Find where the given text appears and provide that cell's center as (x, y) coordinate. 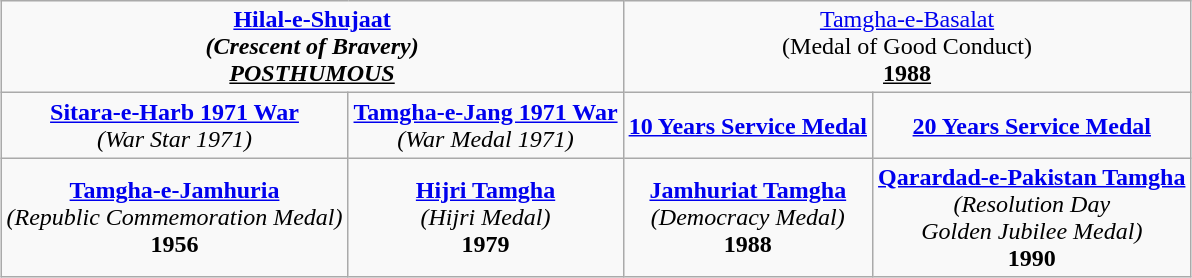
10 Years Service Medal (748, 126)
Tamgha-e-Jang 1971 War(War Medal 1971) (486, 126)
Tamgha-e-Jamhuria(Republic Commemoration Medal)1956 (174, 218)
Jamhuriat Tamgha(Democracy Medal)1988 (748, 218)
Qarardad-e-Pakistan Tamgha(Resolution DayGolden Jubilee Medal)1990 (1032, 218)
20 Years Service Medal (1032, 126)
Hilal-e-Shujaat(Crescent of Bravery)POSTHUMOUS (312, 47)
Tamgha-e-Basalat(Medal of Good Conduct)1988 (907, 47)
Sitara-e-Harb 1971 War(War Star 1971) (174, 126)
Hijri Tamgha(Hijri Medal)1979 (486, 218)
